From the cell containing the given text, extract its center point as (X, Y) coordinate. 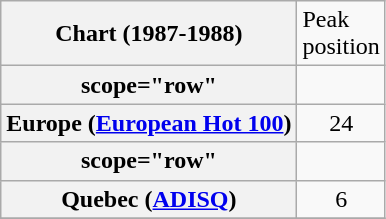
24 (341, 123)
Quebec (ADISQ) (149, 199)
Peakposition (341, 34)
6 (341, 199)
Europe (European Hot 100) (149, 123)
Chart (1987-1988) (149, 34)
